Output the [x, y] coordinate of the center of the cell containing the given text.  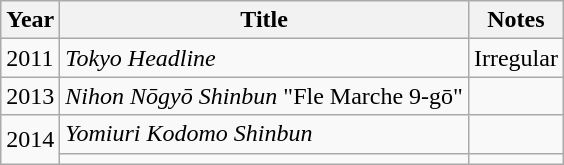
2013 [30, 96]
Title [264, 20]
Tokyo Headline [264, 58]
Notes [516, 20]
Nihon Nōgyō Shinbun "Fle Marche 9-gō" [264, 96]
2011 [30, 58]
2014 [30, 140]
Irregular [516, 58]
Yomiuri Kodomo Shinbun [264, 134]
Year [30, 20]
